For the text-containing cell, return its midpoint in (X, Y) coordinate format. 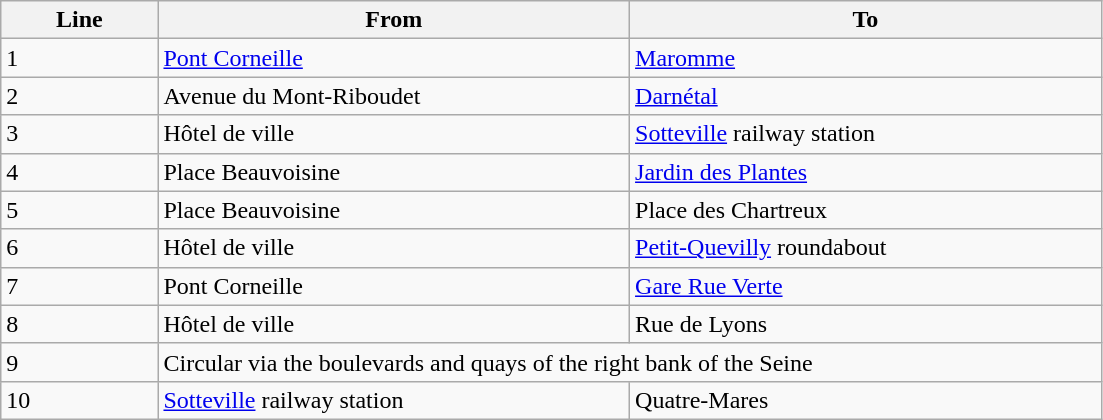
From (394, 20)
8 (80, 324)
5 (80, 210)
6 (80, 248)
To (866, 20)
9 (80, 362)
Maromme (866, 58)
Rue de Lyons (866, 324)
Darnétal (866, 96)
Gare Rue Verte (866, 286)
4 (80, 172)
7 (80, 286)
Petit-Quevilly roundabout (866, 248)
Quatre-Mares (866, 400)
Jardin des Plantes (866, 172)
2 (80, 96)
Avenue du Mont-Riboudet (394, 96)
Line (80, 20)
1 (80, 58)
3 (80, 134)
Circular via the boulevards and quays of the right bank of the Seine (630, 362)
Place des Chartreux (866, 210)
10 (80, 400)
